Return the [x, y] coordinate for the center point of the cell that contains the specified text.  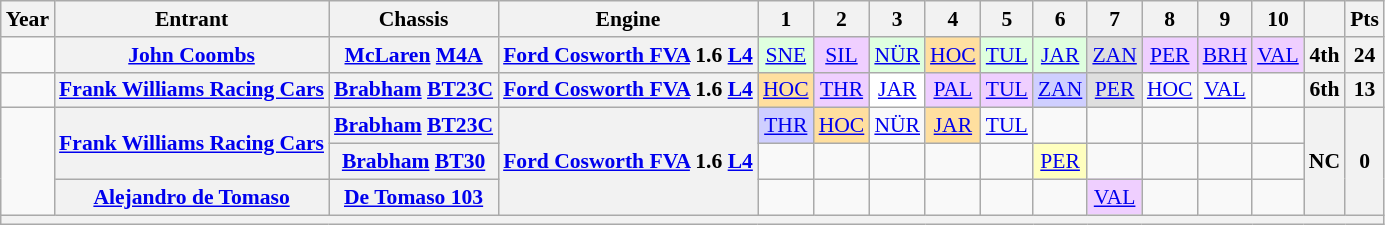
PAL [953, 90]
Alejandro de Tomaso [192, 197]
9 [1226, 19]
SIL [842, 55]
SNE [786, 55]
1 [786, 19]
4th [1324, 55]
7 [1114, 19]
8 [1170, 19]
0 [1364, 162]
Entrant [192, 19]
24 [1364, 55]
10 [1278, 19]
Chassis [414, 19]
Engine [628, 19]
3 [897, 19]
Year [28, 19]
5 [1007, 19]
Pts [1364, 19]
6 [1060, 19]
6th [1324, 90]
Brabham BT30 [414, 162]
McLaren M4A [414, 55]
4 [953, 19]
BRH [1226, 55]
13 [1364, 90]
De Tomaso 103 [414, 197]
NC [1324, 162]
2 [842, 19]
John Coombs [192, 55]
